Find where the given text appears and provide that cell's center as [X, Y] coordinate. 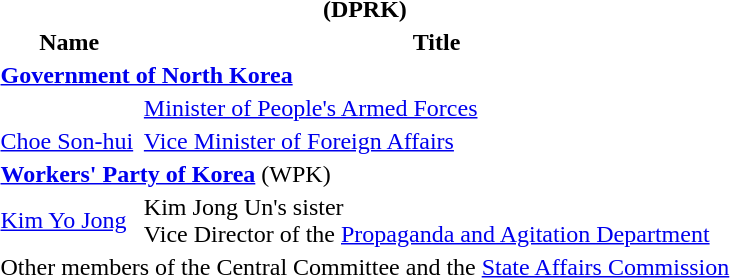
Title [436, 42]
Kim Jong Un's sisterVice Director of the Propaganda and Agitation Department [436, 220]
Minister of People's Armed Forces [436, 108]
Vice Minister of Foreign Affairs [436, 141]
